Identify which cell holds the provided text, then report its (x, y) central coordinate. 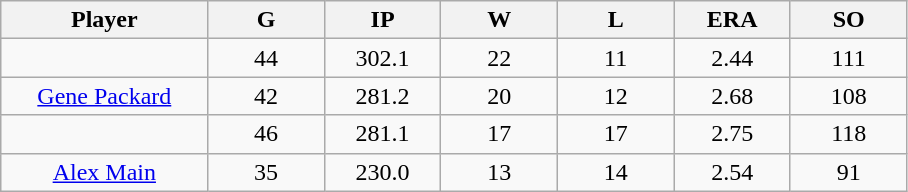
11 (616, 58)
SO (848, 20)
20 (500, 96)
IP (382, 20)
281.2 (382, 96)
Alex Main (104, 172)
Player (104, 20)
42 (266, 96)
W (500, 20)
Gene Packard (104, 96)
22 (500, 58)
111 (848, 58)
2.44 (732, 58)
302.1 (382, 58)
14 (616, 172)
281.1 (382, 134)
2.75 (732, 134)
91 (848, 172)
2.54 (732, 172)
G (266, 20)
230.0 (382, 172)
12 (616, 96)
2.68 (732, 96)
35 (266, 172)
44 (266, 58)
L (616, 20)
46 (266, 134)
ERA (732, 20)
118 (848, 134)
13 (500, 172)
108 (848, 96)
